Extract the [X, Y] coordinate from the center of the cell holding the provided text.  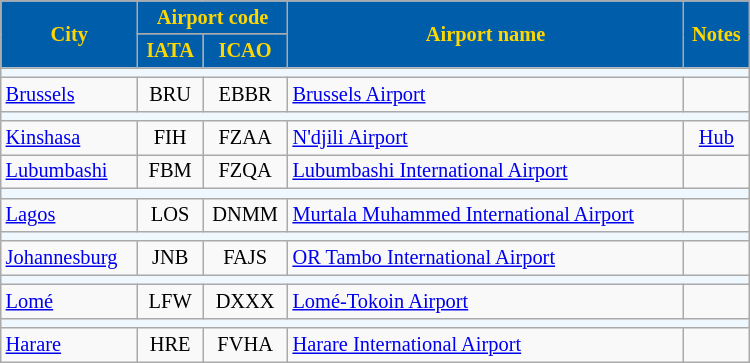
Airport code [213, 17]
Hub [716, 138]
FZQA [246, 171]
Harare International Airport [486, 345]
DNMM [246, 215]
N'djili Airport [486, 138]
Lomé-Tokoin Airport [486, 301]
Harare [70, 345]
FIH [170, 138]
Brussels [70, 94]
Brussels Airport [486, 94]
Lomé [70, 301]
City [70, 34]
Lubumbashi International Airport [486, 171]
OR Tambo International Airport [486, 258]
ICAO [246, 51]
LOS [170, 215]
Kinshasa [70, 138]
HRE [170, 345]
FAJS [246, 258]
Johannesburg [70, 258]
Lagos [70, 215]
LFW [170, 301]
FBM [170, 171]
BRU [170, 94]
Notes [716, 34]
EBBR [246, 94]
Airport name [486, 34]
DXXX [246, 301]
FZAA [246, 138]
Lubumbashi [70, 171]
IATA [170, 51]
Murtala Muhammed International Airport [486, 215]
JNB [170, 258]
FVHA [246, 345]
